Output the [x, y] coordinate of the center of the cell containing the given text.  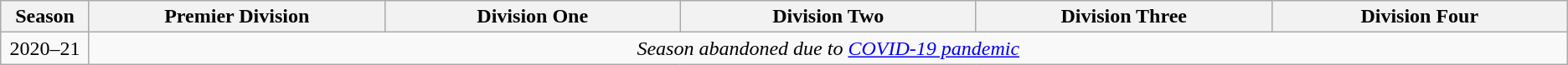
Season abandoned due to COVID-19 pandemic [828, 48]
Division Two [828, 17]
Premier Division [236, 17]
Division One [533, 17]
Division Three [1124, 17]
Division Four [1419, 17]
Season [45, 17]
2020–21 [45, 48]
